For the text-containing cell, return its midpoint in (x, y) coordinate format. 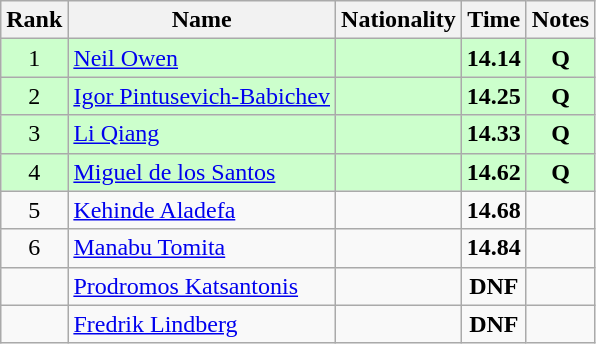
2 (34, 96)
Rank (34, 20)
Name (202, 20)
Prodromos Katsantonis (202, 286)
3 (34, 134)
Fredrik Lindberg (202, 324)
Notes (560, 20)
1 (34, 58)
Nationality (399, 20)
4 (34, 172)
6 (34, 248)
14.68 (494, 210)
14.25 (494, 96)
14.62 (494, 172)
Kehinde Aladefa (202, 210)
14.33 (494, 134)
Time (494, 20)
Igor Pintusevich-Babichev (202, 96)
14.84 (494, 248)
Neil Owen (202, 58)
Li Qiang (202, 134)
5 (34, 210)
Manabu Tomita (202, 248)
14.14 (494, 58)
Miguel de los Santos (202, 172)
